Return the [X, Y] coordinate for the center point of the cell that contains the specified text.  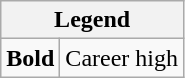
Legend [92, 20]
Career high [122, 58]
Bold [30, 58]
